For the text-containing cell, return its midpoint in [x, y] coordinate format. 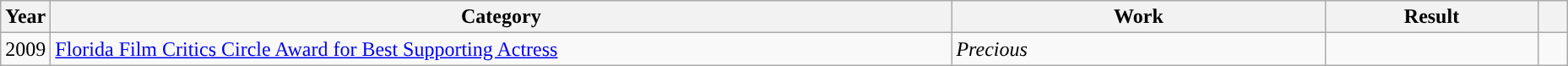
Result [1432, 17]
Category [502, 17]
Year [25, 17]
Florida Film Critics Circle Award for Best Supporting Actress [502, 49]
Precious [1138, 49]
2009 [25, 49]
Work [1138, 17]
